Search for the cell housing the specified text and yield its [x, y] center coordinate. 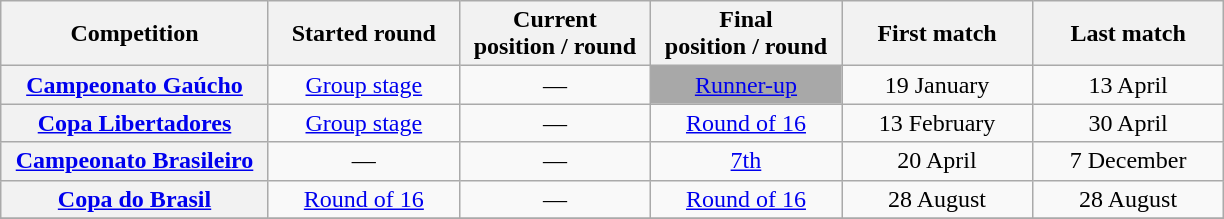
7 December [1128, 161]
Campeonato Gaúcho [135, 85]
Copa Libertadores [135, 123]
19 January [938, 85]
Competition [135, 34]
20 April [938, 161]
7th [746, 161]
First match [938, 34]
13 April [1128, 85]
Last match [1128, 34]
Finalposition / round [746, 34]
Copa do Brasil [135, 199]
Currentposition / round [554, 34]
Runner-up [746, 85]
Campeonato Brasileiro [135, 161]
Started round [364, 34]
13 February [938, 123]
30 April [1128, 123]
